Find where the given text appears and provide that cell's center as [x, y] coordinate. 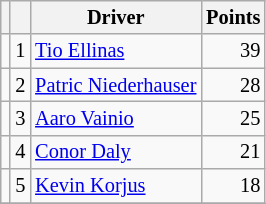
1 [20, 51]
Aaro Vainio [116, 118]
5 [20, 186]
Tio Ellinas [116, 51]
Points [233, 17]
28 [233, 85]
18 [233, 186]
39 [233, 51]
Conor Daly [116, 152]
21 [233, 152]
Kevin Korjus [116, 186]
Driver [116, 17]
3 [20, 118]
Patric Niederhauser [116, 85]
4 [20, 152]
2 [20, 85]
25 [233, 118]
